Detect which cell encompasses the target text, then output its (x, y) center coordinate. 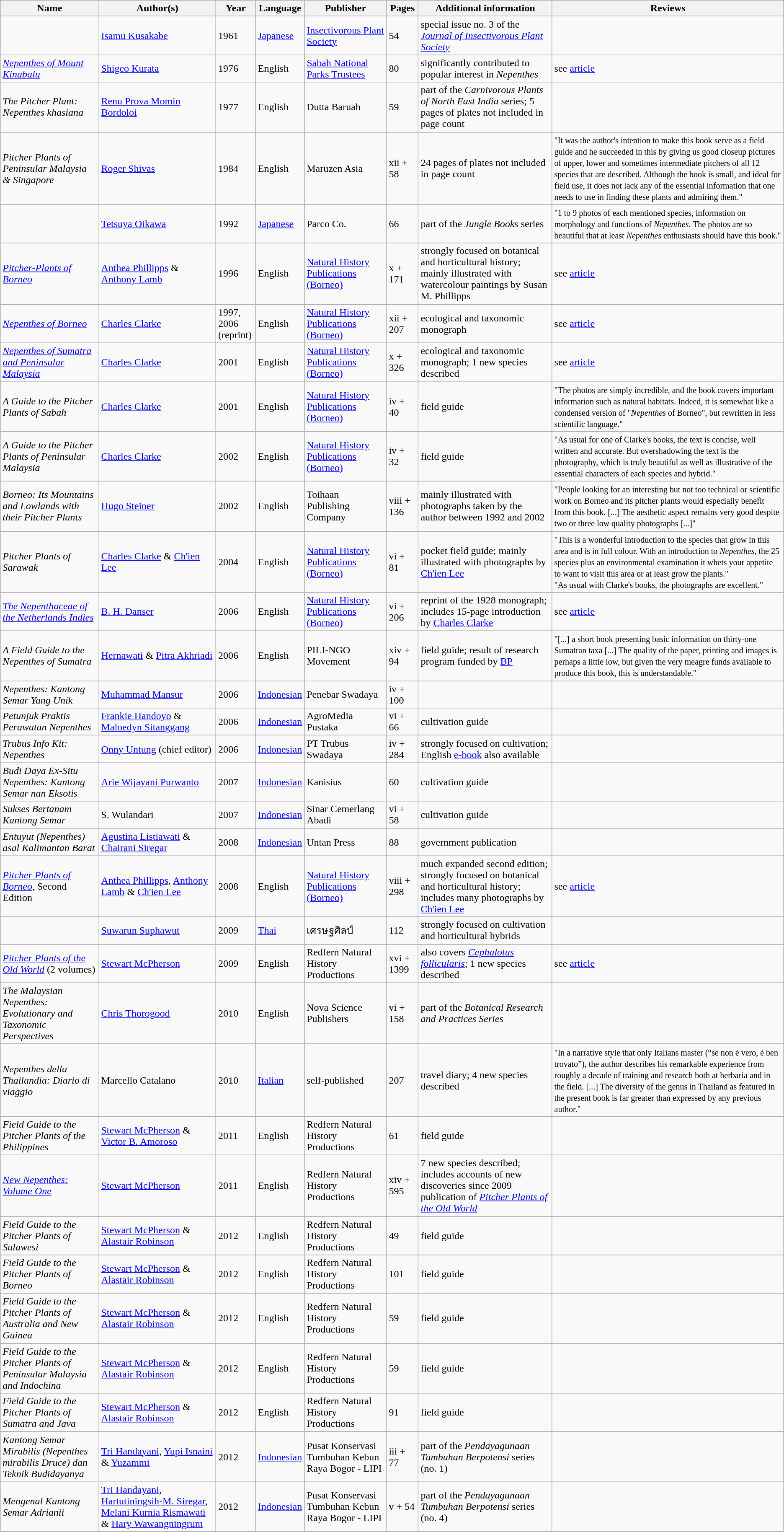
Field Guide to the Pitcher Plants of the Philippines (49, 1136)
xii + 207 (402, 323)
viii + 136 (402, 506)
ecological and taxonomic monograph; 1 new species described (485, 362)
1984 (235, 168)
1996 (235, 274)
207 (402, 1080)
Muhammad Mansur (157, 695)
Pitcher Plants of Peninsular Malaysia & Singapore (49, 168)
Reviews (668, 8)
mainly illustrated with photographs taken by the author between 1992 and 2002 (485, 506)
80 (402, 69)
Dutta Baruah (346, 107)
part of the Pendayagunaan Tumbuhan Berpotensi series (no. 4) (485, 1507)
Marcello Catalano (157, 1080)
strongly focused on botanical and horticultural history; mainly illustrated with watercolour paintings by Susan M. Phillipps (485, 274)
Toihaan Publishing Company (346, 506)
Nepenthes of Sumatra and Peninsular Malaysia (49, 362)
AgroMedia Pustaka (346, 722)
part of the Jungle Books series (485, 224)
Sukses Bertanam Kantong Semar (49, 815)
Renu Prova Momin Bordoloi (157, 107)
Petunjuk Praktis Perawatan Nepenthes (49, 722)
A Guide to the Pitcher Plants of Sabah (49, 406)
Hugo Steiner (157, 506)
Field Guide to the Pitcher Plants of Australia and New Guinea (49, 1318)
เศรษฐศิลป์ (346, 930)
part of the Botanical Research and Practices Series (485, 1013)
Shigeo Kurata (157, 69)
Suwarun Suphawut (157, 930)
Additional information (485, 8)
1976 (235, 69)
strongly focused on cultivation; English e-book also available (485, 749)
1997, 2006(reprint) (235, 323)
vi + 206 (402, 612)
New Nepenthes: Volume One (49, 1185)
Chris Thorogood (157, 1013)
vi + 158 (402, 1013)
viii + 298 (402, 886)
Nepenthes of Mount Kinabalu (49, 69)
Stewart McPherson & Victor B. Amoroso (157, 1136)
Anthea Phillipps, Anthony Lamb & Ch'ien Lee (157, 886)
Anthea Phillipps & Anthony Lamb (157, 274)
pocket field guide; mainly illustrated with photographs by Ch'ien Lee (485, 562)
Field Guide to the Pitcher Plants of Sulawesi (49, 1235)
Trubus Info Kit: Nepenthes (49, 749)
special issue no. 3 of the Journal of Insectivorous Plant Society (485, 36)
Borneo: Its Mountains and Lowlands with their Pitcher Plants (49, 506)
Hernawati & Pitra Akhriadi (157, 656)
iii + 77 (402, 1457)
x + 326 (402, 362)
Pages (402, 8)
Nepenthes: Kantong Semar Yang Unik (49, 695)
vi + 66 (402, 722)
Sabah National Parks Trustees (346, 69)
vi + 58 (402, 815)
Pitcher Plants of Sarawak (49, 562)
part of the Carnivorous Plants of North East India series; 5 pages of plates not included in page count (485, 107)
Kanisius (346, 782)
xiv + 595 (402, 1185)
Tri Handayani, Yupi Isnaini & Yuzammi (157, 1457)
Untan Press (346, 842)
Insectivorous Plant Society (346, 36)
24 pages of plates not included in page count (485, 168)
Mengenal Kantong Semar Adrianii (49, 1507)
xii + 58 (402, 168)
Onny Untung (chief editor) (157, 749)
Kantong Semar Mirabilis (Nepenthes mirabilis Druce) dan Teknik Budidayanya (49, 1457)
Tri Handayani, Hartutiningsih-M. Siregar, Melani Kurnia Rismawati & Hary Wawangningrum (157, 1507)
Publisher (346, 8)
Pitcher Plants of the Old World (2 volumes) (49, 963)
91 (402, 1413)
88 (402, 842)
PT Trubus Swadaya (346, 749)
Maruzen Asia (346, 168)
v + 54 (402, 1507)
Field Guide to the Pitcher Plants of Sumatra and Java (49, 1413)
also covers Cephalotus follicularis; 1 new species described (485, 963)
S. Wulandari (157, 815)
60 (402, 782)
Field Guide to the Pitcher Plants of Peninsular Malaysia and Indochina (49, 1369)
Arie Wijayani Purwanto (157, 782)
government publication (485, 842)
iv + 100 (402, 695)
Frankie Handoyo & Maloedyn Sitanggang (157, 722)
Entuyut (Nepenthes) asal Kalimantan Barat (49, 842)
strongly focused on cultivation and horticultural hybrids (485, 930)
x + 171 (402, 274)
Language (280, 8)
Parco Co. (346, 224)
112 (402, 930)
field guide; result of research program funded by BP (485, 656)
Year (235, 8)
Penebar Swadaya (346, 695)
Agustina Listiawati & Chairani Siregar (157, 842)
Roger Shivas (157, 168)
Author(s) (157, 8)
101 (402, 1274)
Charles Clarke & Ch'ien Lee (157, 562)
part of the Pendayagunaan Tumbuhan Berpotensi series (no. 1) (485, 1457)
A Field Guide to the Nepenthes of Sumatra (49, 656)
Pitcher-Plants of Borneo (49, 274)
Tetsuya Oikawa (157, 224)
1961 (235, 36)
Italian (280, 1080)
66 (402, 224)
xiv + 94 (402, 656)
travel diary; 4 new species described (485, 1080)
The Nepenthaceae of the Netherlands Indies (49, 612)
The Pitcher Plant: Nepenthes khasiana (49, 107)
Nepenthes della Thailandia: Diario di viaggio (49, 1080)
much expanded second edition; strongly focused on botanical and horticultural history; includes many photographs by Ch'ien Lee (485, 886)
54 (402, 36)
Nova Science Publishers (346, 1013)
PILI-NGO Movement (346, 656)
2004 (235, 562)
49 (402, 1235)
Nepenthes of Borneo (49, 323)
vi + 81 (402, 562)
Isamu Kusakabe (157, 36)
Thai (280, 930)
iv + 284 (402, 749)
Sinar Cemerlang Abadi (346, 815)
Name (49, 8)
Pitcher Plants of Borneo, Second Edition (49, 886)
A Guide to the Pitcher Plants of Peninsular Malaysia (49, 456)
iv + 40 (402, 406)
self-published (346, 1080)
7 new species described; includes accounts of new discoveries since 2009 publication of Pitcher Plants of the Old World (485, 1185)
ecological and taxonomic monograph (485, 323)
significantly contributed to popular interest in Nepenthes (485, 69)
iv + 32 (402, 456)
xvi + 1399 (402, 963)
1977 (235, 107)
61 (402, 1136)
Field Guide to the Pitcher Plants of Borneo (49, 1274)
Budi Daya Ex-Situ Nepenthes: Kantong Semar nan Eksotis (49, 782)
reprint of the 1928 monograph; includes 15-page introduction by Charles Clarke (485, 612)
B. H. Danser (157, 612)
The Malaysian Nepenthes: Evolutionary and Taxonomic Perspectives (49, 1013)
1992 (235, 224)
